Return [x, y] of the center of cell containing provided text 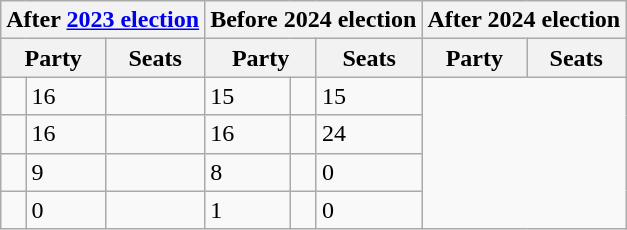
8 [248, 172]
Before 2024 election [314, 20]
1 [248, 210]
9 [66, 172]
24 [368, 134]
After 2024 election [524, 20]
After 2023 election [103, 20]
